Search for the cell housing the specified text and yield its [X, Y] center coordinate. 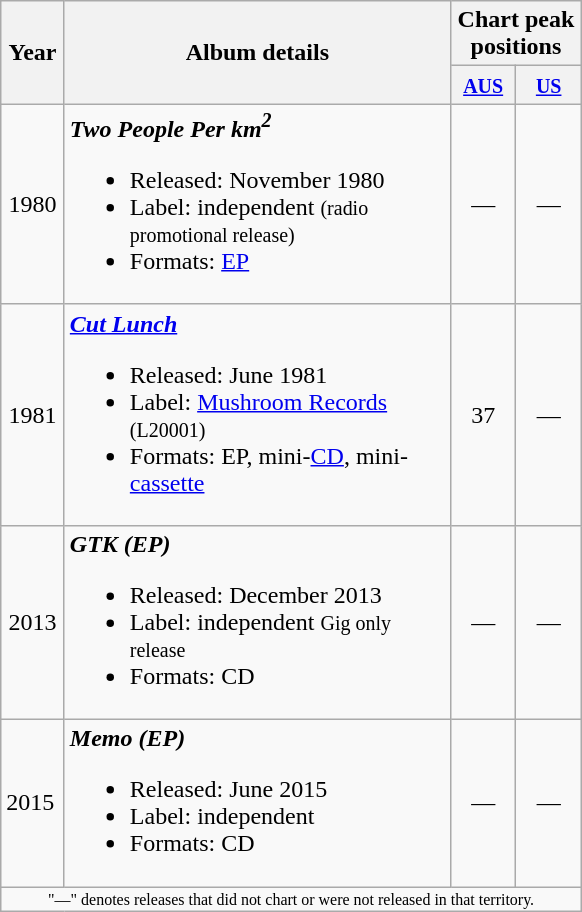
GTK (EP)Released: December 2013Label: independent Gig only releaseFormats: CD [257, 622]
US [549, 85]
Cut LunchReleased: June 1981Label: Mushroom Records (L20001)Formats: EP, mini-CD, mini-cassette [257, 414]
Two People Per km2Released: November 1980Label: independent (radio promotional release)Formats: EP [257, 204]
Album details [257, 52]
2015 [33, 804]
AUS [483, 85]
Memo (EP)Released: June 2015Label: independentFormats: CD [257, 804]
37 [483, 414]
2013 [33, 622]
Year [33, 52]
Chart peak positions [516, 34]
1980 [33, 204]
"—" denotes releases that did not chart or were not released in that territory. [292, 899]
1981 [33, 414]
